Determine the [X, Y] coordinate at the center of the cell enclosing the given text.  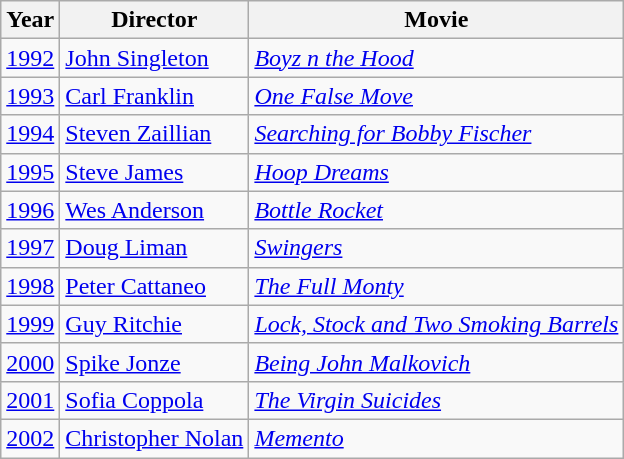
Lock, Stock and Two Smoking Barrels [436, 324]
Movie [436, 20]
2002 [30, 438]
Sofia Coppola [154, 400]
Doug Liman [154, 248]
Carl Franklin [154, 96]
Guy Ritchie [154, 324]
One False Move [436, 96]
1996 [30, 210]
Being John Malkovich [436, 362]
Steven Zaillian [154, 134]
2000 [30, 362]
Director [154, 20]
Wes Anderson [154, 210]
The Full Monty [436, 286]
1992 [30, 58]
2001 [30, 400]
Bottle Rocket [436, 210]
Steve James [154, 172]
1998 [30, 286]
Boyz n the Hood [436, 58]
Year [30, 20]
The Virgin Suicides [436, 400]
Memento [436, 438]
Peter Cattaneo [154, 286]
1993 [30, 96]
1999 [30, 324]
Christopher Nolan [154, 438]
1994 [30, 134]
1995 [30, 172]
John Singleton [154, 58]
Searching for Bobby Fischer [436, 134]
1997 [30, 248]
Swingers [436, 248]
Hoop Dreams [436, 172]
Spike Jonze [154, 362]
